Return [X, Y] of the center of cell containing provided text 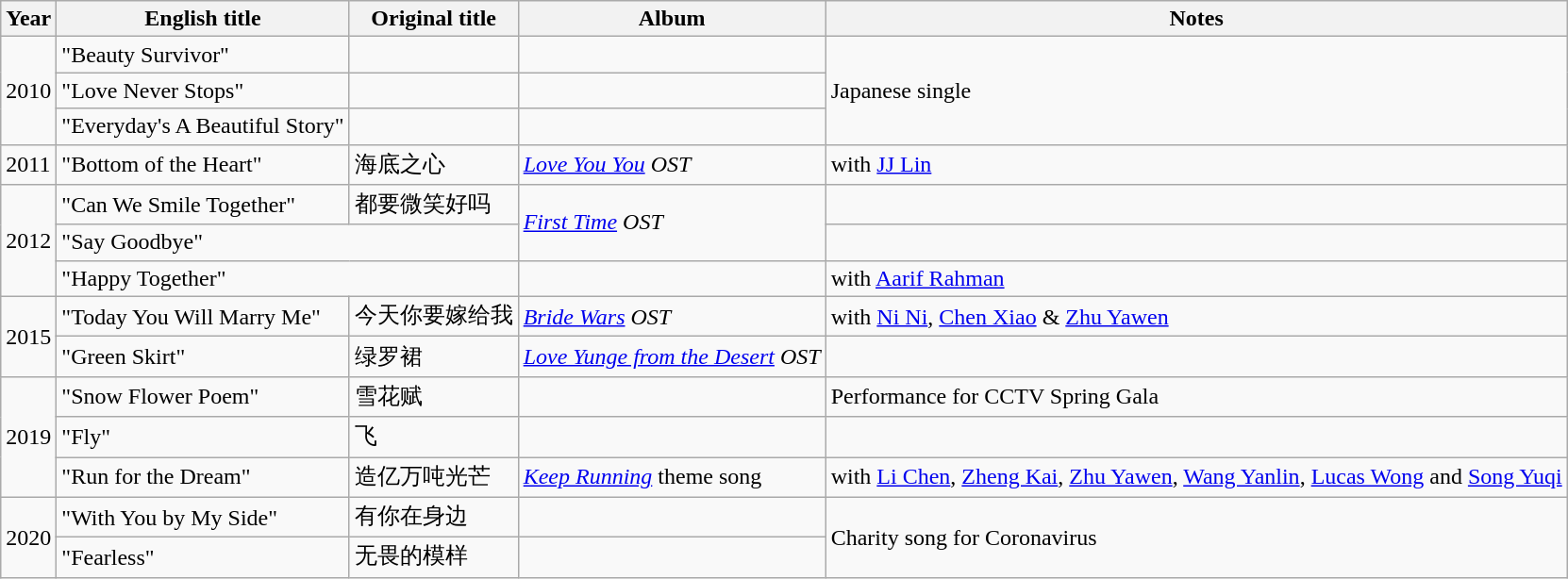
with Aarif Rahman [1196, 278]
Year [28, 19]
"Love Never Stops" [203, 91]
"Today You Will Marry Me" [203, 317]
"Fly" [203, 438]
2015 [28, 336]
都要微笑好吗 [434, 206]
Original title [434, 19]
Notes [1196, 19]
"Can We Smile Together" [203, 206]
造亿万吨光芒 [434, 477]
Performance for CCTV Spring Gala [1196, 396]
飞 [434, 438]
"Snow Flower Poem" [203, 396]
Bride Wars OST [672, 317]
"Green Skirt" [203, 356]
雪花赋 [434, 396]
"Fearless" [203, 558]
"Run for the Dream" [203, 477]
海底之心 [434, 164]
2019 [28, 437]
Album [672, 19]
Charity song for Coronavirus [1196, 538]
with Li Chen, Zheng Kai, Zhu Yawen, Wang Yanlin, Lucas Wong and Song Yuqi [1196, 477]
Love You You OST [672, 164]
Japanese single [1196, 91]
"Bottom of the Heart" [203, 164]
"Happy Together" [287, 278]
"Beauty Survivor" [203, 55]
2011 [28, 164]
Keep Running theme song [672, 477]
English title [203, 19]
2012 [28, 241]
2020 [28, 538]
2010 [28, 91]
有你在身边 [434, 517]
无畏的模样 [434, 558]
with Ni Ni, Chen Xiao & Zhu Yawen [1196, 317]
今天你要嫁给我 [434, 317]
"With You by My Side" [203, 517]
Love Yunge from the Desert OST [672, 356]
with JJ Lin [1196, 164]
"Say Goodbye" [287, 242]
First Time OST [672, 223]
"Everyday's A Beautiful Story" [203, 126]
绿罗裙 [434, 356]
